Scan for the cell matching the given text and deliver its [X, Y] coordinate at center. 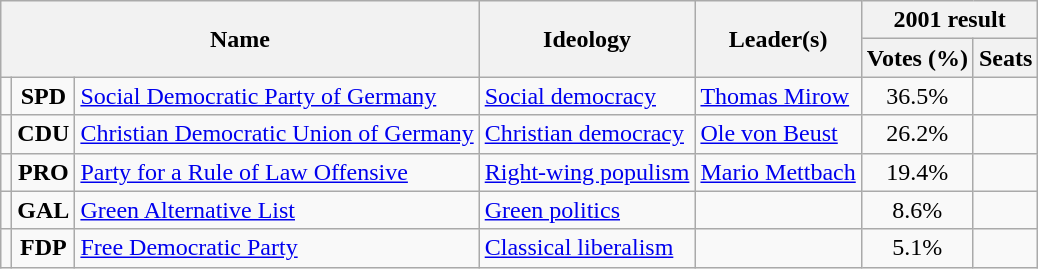
Votes (%) [917, 58]
Classical liberalism [587, 248]
Christian democracy [587, 134]
Thomas Mirow [778, 96]
GAL [44, 210]
36.5% [917, 96]
8.6% [917, 210]
SPD [44, 96]
Name [240, 39]
Mario Mettbach [778, 172]
26.2% [917, 134]
Social democracy [587, 96]
Seats [1005, 58]
Party for a Rule of Law Offensive [277, 172]
Green politics [587, 210]
Leader(s) [778, 39]
CDU [44, 134]
Free Democratic Party [277, 248]
Right-wing populism [587, 172]
Christian Democratic Union of Germany [277, 134]
Ideology [587, 39]
PRO [44, 172]
Social Democratic Party of Germany [277, 96]
Ole von Beust [778, 134]
Green Alternative List [277, 210]
5.1% [917, 248]
2001 result [950, 20]
FDP [44, 248]
19.4% [917, 172]
